Extract the [X, Y] coordinate from the center of the cell holding the provided text.  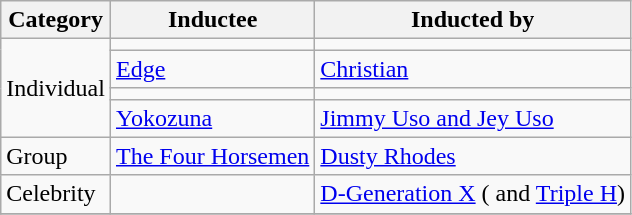
Category [56, 20]
Yokozuna [212, 118]
Celebrity [56, 194]
Jimmy Uso and Jey Uso [473, 118]
The Four Horsemen [212, 156]
Individual [56, 88]
D-Generation X ( and Triple H) [473, 194]
Christian [473, 69]
Dusty Rhodes [473, 156]
Group [56, 156]
Inducted by [473, 20]
Edge [212, 69]
Inductee [212, 20]
